For the text-containing cell, return its midpoint in [x, y] coordinate format. 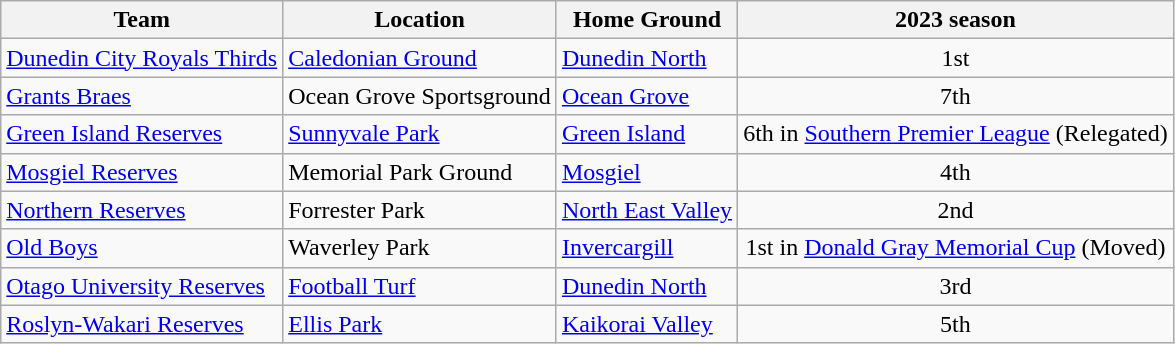
1st in Donald Gray Memorial Cup (Moved) [956, 248]
Ocean Grove [646, 96]
6th in Southern Premier League (Relegated) [956, 134]
Location [420, 20]
Team [142, 20]
Green Island Reserves [142, 134]
Old Boys [142, 248]
Grants Braes [142, 96]
2023 season [956, 20]
3rd [956, 286]
5th [956, 324]
North East Valley [646, 210]
Waverley Park [420, 248]
Dunedin City Royals Thirds [142, 58]
Mosgiel [646, 172]
Ellis Park [420, 324]
Roslyn-Wakari Reserves [142, 324]
4th [956, 172]
Northern Reserves [142, 210]
Football Turf [420, 286]
Green Island [646, 134]
Sunnyvale Park [420, 134]
Ocean Grove Sportsground [420, 96]
Otago University Reserves [142, 286]
2nd [956, 210]
Home Ground [646, 20]
Memorial Park Ground [420, 172]
Kaikorai Valley [646, 324]
Forrester Park [420, 210]
Invercargill [646, 248]
1st [956, 58]
Mosgiel Reserves [142, 172]
7th [956, 96]
Caledonian Ground [420, 58]
